Return the [X, Y] coordinate for the center point of the cell that contains the specified text.  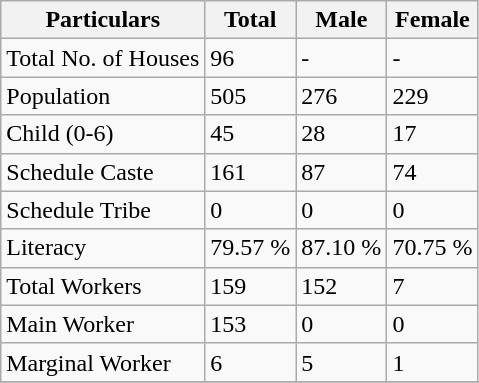
Female [432, 20]
Marginal Worker [103, 362]
87.10 % [342, 248]
Particulars [103, 20]
Schedule Tribe [103, 210]
70.75 % [432, 248]
6 [250, 362]
152 [342, 286]
96 [250, 58]
Population [103, 96]
Male [342, 20]
Total Workers [103, 286]
229 [432, 96]
74 [432, 172]
1 [432, 362]
17 [432, 134]
79.57 % [250, 248]
Child (0-6) [103, 134]
5 [342, 362]
159 [250, 286]
45 [250, 134]
87 [342, 172]
Literacy [103, 248]
Schedule Caste [103, 172]
161 [250, 172]
505 [250, 96]
7 [432, 286]
Total [250, 20]
153 [250, 324]
Total No. of Houses [103, 58]
276 [342, 96]
Main Worker [103, 324]
28 [342, 134]
